Pinpoint the cell where the given text exists, returning its [x, y] midpoint coordinate. 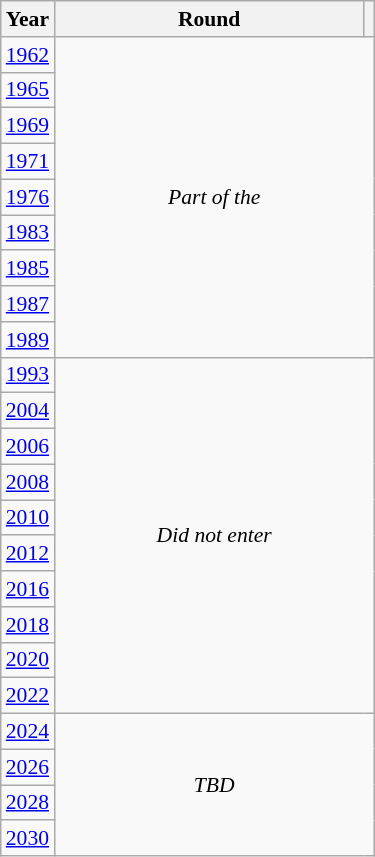
1971 [28, 162]
2016 [28, 589]
1989 [28, 340]
2026 [28, 767]
1965 [28, 90]
2004 [28, 411]
2028 [28, 803]
1976 [28, 197]
2024 [28, 732]
Part of the [214, 198]
2030 [28, 839]
Round [209, 19]
2022 [28, 696]
2018 [28, 625]
1969 [28, 126]
2010 [28, 518]
2008 [28, 482]
TBD [214, 785]
1987 [28, 304]
Did not enter [214, 535]
2006 [28, 447]
2020 [28, 660]
1985 [28, 269]
1993 [28, 375]
1962 [28, 55]
2012 [28, 554]
1983 [28, 233]
Year [28, 19]
